For the text-containing cell, return its midpoint in (X, Y) coordinate format. 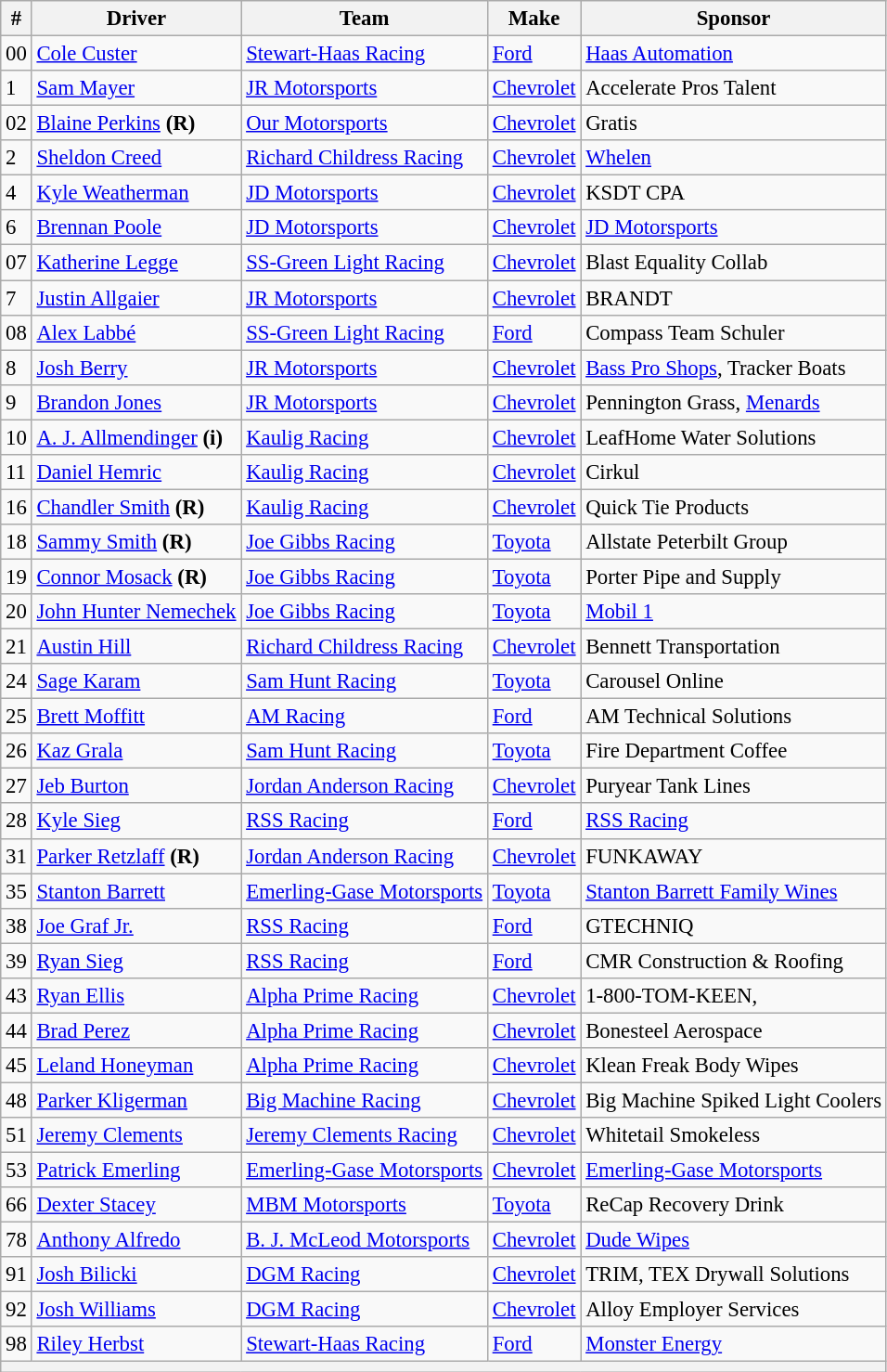
Compass Team Schuler (734, 332)
Jeb Burton (136, 786)
00 (17, 54)
Patrick Emerling (136, 1171)
ReCap Recovery Drink (734, 1205)
43 (17, 996)
Puryear Tank Lines (734, 786)
Alex Labbé (136, 332)
4 (17, 193)
Klean Freak Body Wipes (734, 1066)
10 (17, 437)
AM Technical Solutions (734, 717)
TRIM, TEX Drywall Solutions (734, 1275)
Parker Retzlaff (R) (136, 856)
18 (17, 542)
Kyle Weatherman (136, 193)
Sam Mayer (136, 88)
48 (17, 1100)
8 (17, 368)
Daniel Hemric (136, 472)
Make (533, 19)
Jeremy Clements (136, 1135)
A. J. Allmendinger (i) (136, 437)
Ryan Sieg (136, 961)
Jeremy Clements Racing (365, 1135)
Brad Perez (136, 1030)
AM Racing (365, 717)
Porter Pipe and Supply (734, 576)
Dexter Stacey (136, 1205)
Stanton Barrett Family Wines (734, 891)
Pennington Grass, Menards (734, 402)
Accelerate Pros Talent (734, 88)
Our Motorsports (365, 123)
CMR Construction & Roofing (734, 961)
FUNKAWAY (734, 856)
Alloy Employer Services (734, 1310)
Bonesteel Aerospace (734, 1030)
16 (17, 507)
Justin Allgaier (136, 298)
9 (17, 402)
# (17, 19)
Whitetail Smokeless (734, 1135)
35 (17, 891)
92 (17, 1310)
Gratis (734, 123)
44 (17, 1030)
Kyle Sieg (136, 822)
Bennett Transportation (734, 647)
38 (17, 925)
Sponsor (734, 19)
Whelen (734, 158)
27 (17, 786)
Team (365, 19)
Cirkul (734, 472)
Kaz Grala (136, 751)
Brett Moffitt (136, 717)
Monster Energy (734, 1345)
MBM Motorsports (365, 1205)
Haas Automation (734, 54)
6 (17, 227)
Bass Pro Shops, Tracker Boats (734, 368)
51 (17, 1135)
Blaine Perkins (R) (136, 123)
08 (17, 332)
53 (17, 1171)
Sheldon Creed (136, 158)
Joe Graf Jr. (136, 925)
66 (17, 1205)
Cole Custer (136, 54)
31 (17, 856)
1 (17, 88)
07 (17, 263)
Connor Mosack (R) (136, 576)
28 (17, 822)
Driver (136, 19)
25 (17, 717)
Brennan Poole (136, 227)
Blast Equality Collab (734, 263)
7 (17, 298)
20 (17, 612)
1-800-TOM-KEEN, (734, 996)
Big Machine Racing (365, 1100)
2 (17, 158)
Josh Williams (136, 1310)
78 (17, 1240)
26 (17, 751)
Allstate Peterbilt Group (734, 542)
Anthony Alfredo (136, 1240)
Stanton Barrett (136, 891)
John Hunter Nemechek (136, 612)
Austin Hill (136, 647)
Ryan Ellis (136, 996)
24 (17, 681)
Riley Herbst (136, 1345)
Fire Department Coffee (734, 751)
Dude Wipes (734, 1240)
Parker Kligerman (136, 1100)
39 (17, 961)
98 (17, 1345)
19 (17, 576)
B. J. McLeod Motorsports (365, 1240)
21 (17, 647)
Leland Honeyman (136, 1066)
Chandler Smith (R) (136, 507)
BRANDT (734, 298)
Josh Berry (136, 368)
Carousel Online (734, 681)
Sammy Smith (R) (136, 542)
91 (17, 1275)
LeafHome Water Solutions (734, 437)
Quick Tie Products (734, 507)
KSDT CPA (734, 193)
Sage Karam (136, 681)
45 (17, 1066)
GTECHNIQ (734, 925)
02 (17, 123)
Katherine Legge (136, 263)
Mobil 1 (734, 612)
11 (17, 472)
Josh Bilicki (136, 1275)
Big Machine Spiked Light Coolers (734, 1100)
Brandon Jones (136, 402)
